Identify which cell holds the provided text, then report its (X, Y) central coordinate. 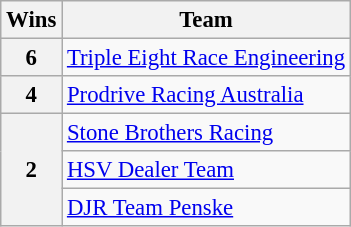
Prodrive Racing Australia (206, 95)
DJR Team Penske (206, 208)
HSV Dealer Team (206, 170)
Wins (32, 20)
Stone Brothers Racing (206, 133)
6 (32, 58)
Triple Eight Race Engineering (206, 58)
2 (32, 170)
Team (206, 20)
4 (32, 95)
